Output the (x, y) coordinate of the center of the cell containing the given text.  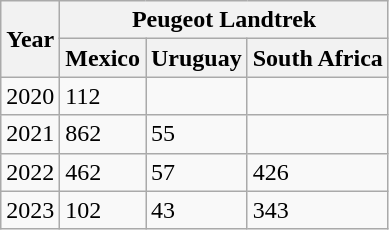
43 (197, 210)
112 (103, 96)
57 (197, 172)
55 (197, 134)
2023 (30, 210)
426 (318, 172)
Peugeot Landtrek (224, 20)
Mexico (103, 58)
862 (103, 134)
South Africa (318, 58)
Year (30, 39)
462 (103, 172)
Uruguay (197, 58)
102 (103, 210)
2020 (30, 96)
2021 (30, 134)
343 (318, 210)
2022 (30, 172)
